Capture the cell that displays the provided text and extract its (X, Y) central coordinate. 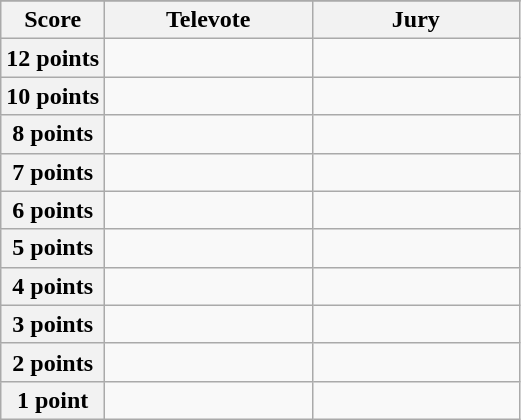
4 points (53, 286)
Score (53, 20)
6 points (53, 210)
Televote (209, 20)
7 points (53, 172)
1 point (53, 400)
3 points (53, 324)
5 points (53, 248)
2 points (53, 362)
12 points (53, 58)
8 points (53, 134)
10 points (53, 96)
Jury (416, 20)
